From the cell containing the given text, extract its center point as [X, Y] coordinate. 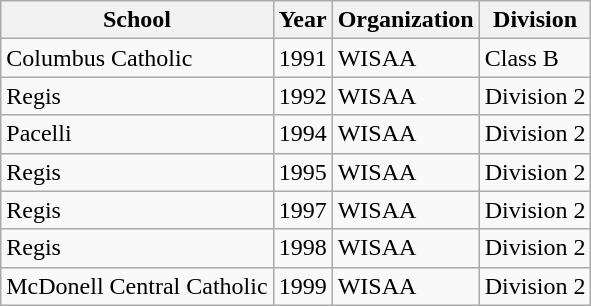
1995 [302, 172]
1994 [302, 134]
1998 [302, 248]
School [137, 20]
Class B [535, 58]
1999 [302, 286]
1997 [302, 210]
Organization [406, 20]
Columbus Catholic [137, 58]
Pacelli [137, 134]
Year [302, 20]
1991 [302, 58]
McDonell Central Catholic [137, 286]
Division [535, 20]
1992 [302, 96]
